Scan for the cell matching the given text and deliver its (X, Y) coordinate at center. 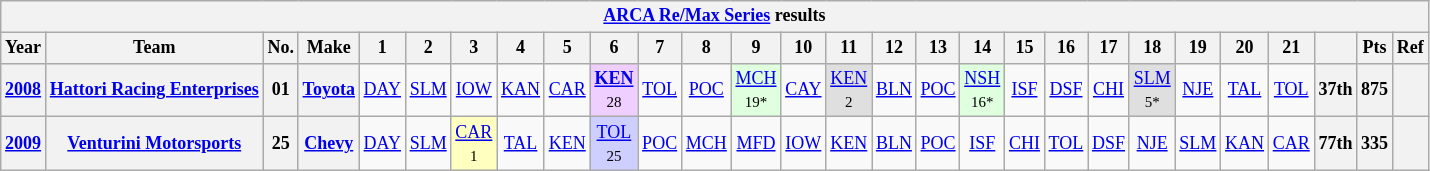
Ref (1410, 48)
MCH19* (756, 90)
7 (660, 48)
Hattori Racing Enterprises (154, 90)
MCH (706, 144)
5 (567, 48)
8 (706, 48)
TOL25 (614, 144)
NSH16* (982, 90)
14 (982, 48)
2008 (24, 90)
335 (1375, 144)
Pts (1375, 48)
19 (1198, 48)
Team (154, 48)
11 (849, 48)
21 (1291, 48)
Venturini Motorsports (154, 144)
1 (382, 48)
6 (614, 48)
ARCA Re/Max Series results (714, 16)
12 (894, 48)
18 (1152, 48)
4 (521, 48)
15 (1025, 48)
77th (1336, 144)
MFD (756, 144)
3 (474, 48)
KEN28 (614, 90)
13 (938, 48)
2 (428, 48)
9 (756, 48)
Make (328, 48)
16 (1066, 48)
01 (280, 90)
20 (1245, 48)
SLM5* (1152, 90)
KEN2 (849, 90)
25 (280, 144)
No. (280, 48)
Year (24, 48)
2009 (24, 144)
17 (1109, 48)
Toyota (328, 90)
CAY (804, 90)
10 (804, 48)
37th (1336, 90)
CAR1 (474, 144)
875 (1375, 90)
Chevy (328, 144)
